Return the (x, y) coordinate for the center point of the cell that contains the specified text.  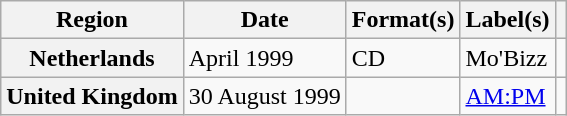
Mo'Bizz (508, 58)
Label(s) (508, 20)
Format(s) (403, 20)
30 August 1999 (264, 96)
April 1999 (264, 58)
CD (403, 58)
Date (264, 20)
AM:PM (508, 96)
United Kingdom (92, 96)
Region (92, 20)
Netherlands (92, 58)
